Find where the given text appears and provide that cell's center as (x, y) coordinate. 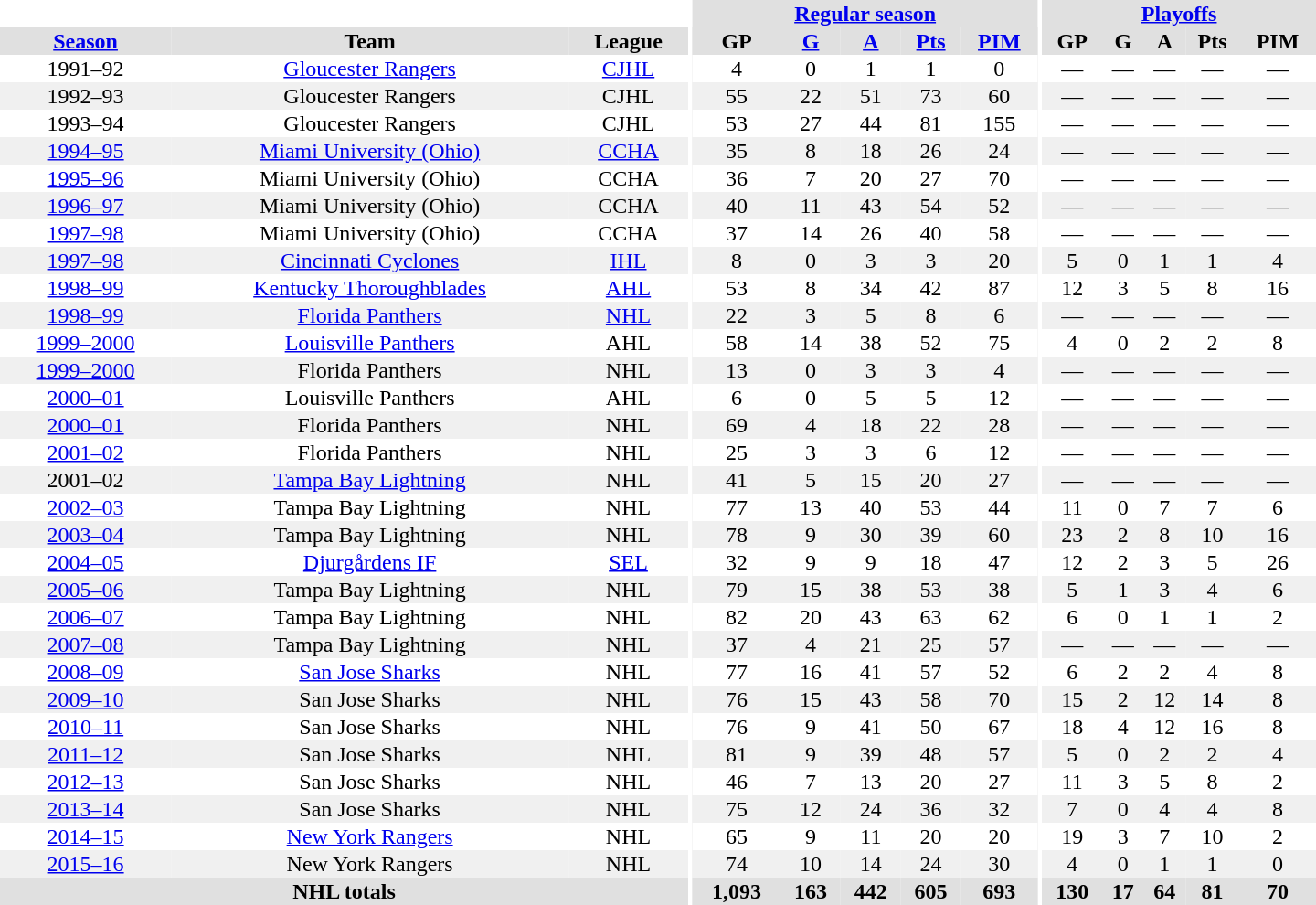
34 (871, 288)
64 (1165, 891)
65 (737, 836)
19 (1072, 836)
Team (369, 41)
Cincinnati Cyclones (369, 261)
Playoffs (1179, 14)
2011–12 (86, 754)
1992–93 (86, 96)
2010–11 (86, 727)
51 (871, 96)
Regular season (865, 14)
605 (931, 891)
54 (931, 206)
74 (737, 864)
1,093 (737, 891)
23 (1072, 535)
62 (999, 617)
69 (737, 425)
46 (737, 782)
82 (737, 617)
Season (86, 41)
2014–15 (86, 836)
Kentucky Thoroughblades (369, 288)
SEL (629, 562)
73 (931, 96)
63 (931, 617)
IHL (629, 261)
2009–10 (86, 699)
Djurgårdens IF (369, 562)
1993–94 (86, 123)
79 (737, 590)
42 (931, 288)
2006–07 (86, 617)
130 (1072, 891)
35 (737, 151)
1994–95 (86, 151)
2008–09 (86, 672)
155 (999, 123)
1996–97 (86, 206)
2003–04 (86, 535)
League (629, 41)
2013–14 (86, 809)
693 (999, 891)
78 (737, 535)
67 (999, 727)
87 (999, 288)
2004–05 (86, 562)
442 (871, 891)
2007–08 (86, 644)
163 (811, 891)
17 (1123, 891)
50 (931, 727)
48 (931, 754)
NHL totals (344, 891)
2002–03 (86, 507)
2005–06 (86, 590)
55 (737, 96)
2012–13 (86, 782)
28 (999, 425)
1995–96 (86, 178)
2015–16 (86, 864)
47 (999, 562)
1991–92 (86, 69)
21 (871, 644)
